Capture the cell that displays the provided text and extract its (x, y) central coordinate. 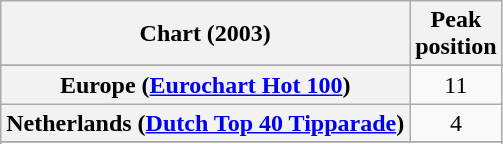
Peakposition (456, 34)
4 (456, 123)
11 (456, 85)
Netherlands (Dutch Top 40 Tipparade) (206, 123)
Europe (Eurochart Hot 100) (206, 85)
Chart (2003) (206, 34)
